Scan for the cell matching the given text and deliver its [x, y] coordinate at center. 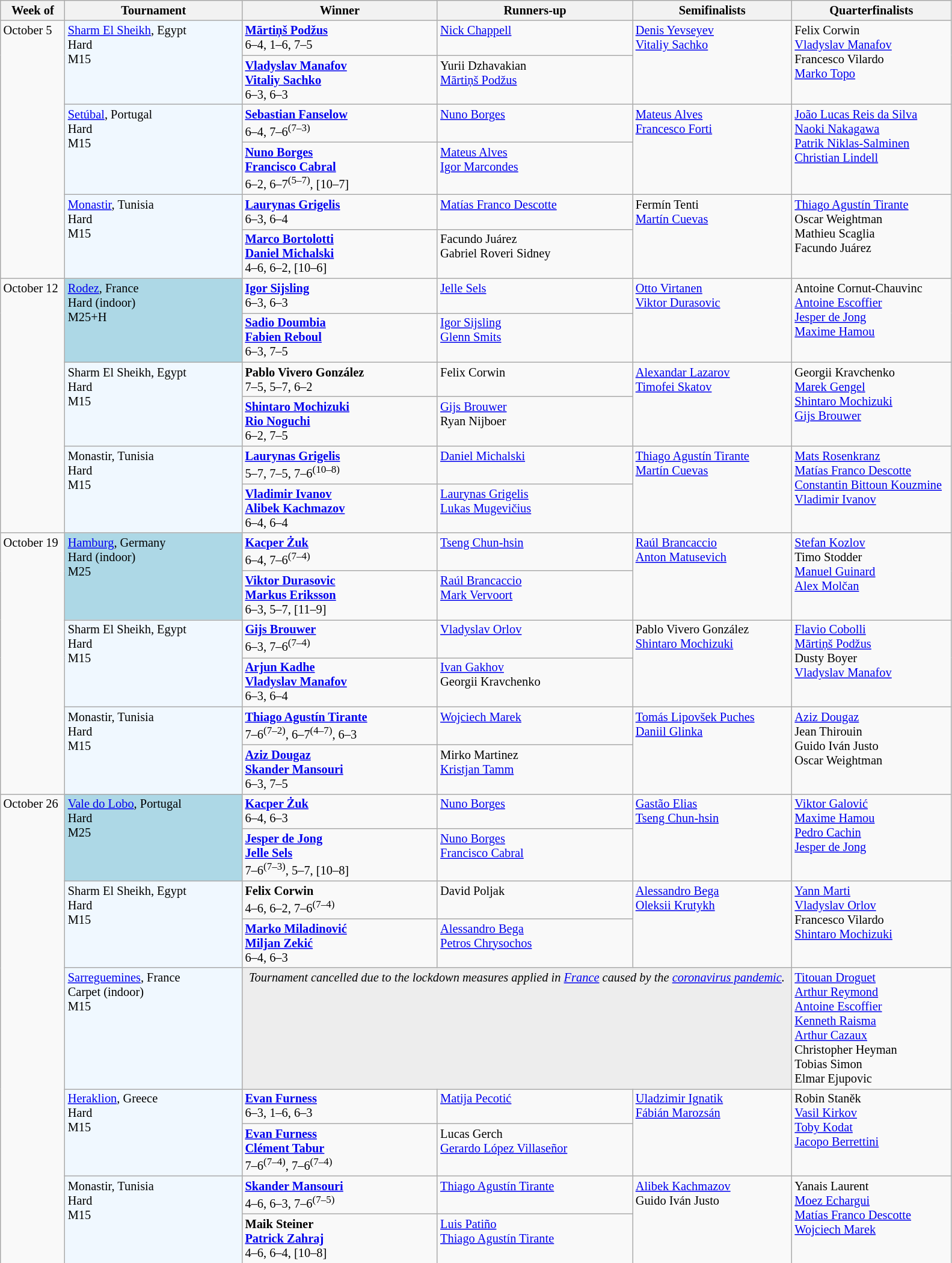
Quarterfinalists [872, 10]
Jelle Sels [535, 296]
Kacper Żuk 6–4, 7–6(7–4) [340, 552]
Vladyslav Orlov [535, 639]
Vladyslav Manafov Vitaliy Sachko 6–3, 6–3 [340, 80]
Yann Marti Vladyslav Orlov Francesco Vilardo Shintaro Mochizuki [872, 924]
Rodez, France Hard (indoor) M25+H [154, 320]
Robin Staněk Vasil Kirkov Toby Kodat Jacopo Berrettini [872, 1132]
Winner [340, 10]
Thiago Agustín Tirante Oscar Weightman Mathieu Scaglia Facundo Juárez [872, 236]
Matías Franco Descotte [535, 212]
Gijs Brouwer Ryan Nijboer [535, 422]
Georgii Kravchenko Marek Gengel Shintaro Mochizuki Gijs Brouwer [872, 404]
Skander Mansouri 4–6, 6–3, 7–6(7–5) [340, 1194]
Kacper Żuk 6–4, 6–3 [340, 811]
Felix Corwin Vladyslav Manafov Francesco Vilardo Marko Topo [872, 63]
Facundo Juárez Gabriel Roveri Sidney [535, 254]
Otto Virtanen Viktor Durasovic [712, 320]
Thiago Agustín Tirante Martín Cuevas [712, 490]
Nuno Borges Francisco Cabral [535, 854]
Semifinalists [712, 10]
Flavio Cobolli Mārtiņš Podžus Dusty Boyer Vladyslav Manafov [872, 663]
Tournament [154, 10]
Laurynas Grigelis 5–7, 7–5, 7–6(10–8) [340, 464]
Ivan Gakhov Georgii Kravchenko [535, 682]
Vale do Lobo, Portugal Hard M25 [154, 837]
Nick Chappell [535, 38]
Raúl Brancaccio Mark Vervoort [535, 595]
Igor Sijsling Glenn Smits [535, 337]
Heraklion, Greece Hard M15 [154, 1132]
Gijs Brouwer 6–3, 7–6(7–4) [340, 639]
Mirko Martinez Kristjan Tamm [535, 769]
Viktor Galović Maxime Hamou Pedro Cachin Jesper de Jong [872, 837]
Alessandro Bega Oleksii Krutykh [712, 924]
Evan Furness Clément Tabur 7–6(7–4), 7–6(7–4) [340, 1150]
October 12 [32, 405]
Sebastian Fanselow 6–4, 7–6(7–3) [340, 123]
Antoine Cornut-Chauvinc Antoine Escoffier Jesper de Jong Maxime Hamou [872, 320]
Pablo Vivero González 7–5, 5–7, 6–2 [340, 380]
Maik Steiner Patrick Zahraj 4–6, 6–4, [10–8] [340, 1238]
Felix Corwin 4–6, 6–2, 7–6(7–4) [340, 900]
Igor Sijsling 6–3, 6–3 [340, 296]
October 5 [32, 149]
Alexandar Lazarov Timofei Skatov [712, 404]
Luis Patiño Thiago Agustín Tirante [535, 1238]
Yurii Dzhavakian Mārtiņš Podžus [535, 80]
Alibek Kachmazov Guido Iván Justo [712, 1220]
Setúbal, Portugal Hard M15 [154, 149]
Uladzimir Ignatik Fábián Marozsán [712, 1132]
Lucas Gerch Gerardo López Villaseñor [535, 1150]
Mārtiņš Podžus 6–4, 1–6, 7–5 [340, 38]
Matija Pecotić [535, 1106]
Jesper de Jong Jelle Sels 7–6(7–3), 5–7, [10–8] [340, 854]
Vladimir Ivanov Alibek Kachmazov 6–4, 6–4 [340, 508]
Sarreguemines, France Carpet (indoor) M15 [154, 1028]
Viktor Durasovic Markus Eriksson 6–3, 5–7, [11–9] [340, 595]
October 26 [32, 1028]
Mats Rosenkranz Matías Franco Descotte Constantin Bittoun Kouzmine Vladimir Ivanov [872, 490]
Aziz Dougaz Skander Mansouri 6–3, 7–5 [340, 769]
Tomás Lipovšek Puches Daniil Glinka [712, 751]
Laurynas Grigelis Lukas Mugevičius [535, 508]
Runners-up [535, 10]
Fermín Tenti Martín Cuevas [712, 236]
Shintaro Mochizuki Rio Noguchi 6–2, 7–5 [340, 422]
Thiago Agustín Tirante [535, 1194]
Marko Miladinović Miljan Zekić 6–4, 6–3 [340, 943]
Pablo Vivero González Shintaro Mochizuki [712, 663]
Wojciech Marek [535, 725]
Daniel Michalski [535, 464]
Felix Corwin [535, 380]
October 19 [32, 663]
Denis Yevseyev Vitaliy Sachko [712, 63]
David Poljak [535, 900]
Yanais Laurent Moez Echargui Matías Franco Descotte Wojciech Marek [872, 1220]
Thiago Agustín Tirante 7–6(7–2), 6–7(4–7), 6–3 [340, 725]
Alessandro Bega Petros Chrysochos [535, 943]
Sadio Doumbia Fabien Reboul 6–3, 7–5 [340, 337]
Marco Bortolotti Daniel Michalski 4–6, 6–2, [10–6] [340, 254]
Aziz Dougaz Jean Thirouin Guido Iván Justo Oscar Weightman [872, 751]
Mateus Alves Igor Marcondes [535, 168]
Nuno Borges Francisco Cabral 6–2, 6–7(5–7), [10–7] [340, 168]
Stefan Kozlov Timo Stodder Manuel Guinard Alex Molčan [872, 576]
Laurynas Grigelis 6–3, 6–4 [340, 212]
Tseng Chun-hsin [535, 552]
Raúl Brancaccio Anton Matusevich [712, 576]
Gastão Elias Tseng Chun-hsin [712, 837]
Arjun Kadhe Vladyslav Manafov 6–3, 6–4 [340, 682]
Hamburg, Germany Hard (indoor) M25 [154, 576]
Evan Furness 6–3, 1–6, 6–3 [340, 1106]
Mateus Alves Francesco Forti [712, 149]
Week of [32, 10]
Titouan Droguet Arthur Reymond Antoine Escoffier Kenneth Raisma Arthur Cazaux Christopher Heyman Tobias Simon Elmar Ejupovic [872, 1028]
Tournament cancelled due to the lockdown measures applied in France caused by the coronavirus pandemic. [517, 1028]
João Lucas Reis da Silva Naoki Nakagawa Patrik Niklas-Salminen Christian Lindell [872, 149]
